Determine the (X, Y) coordinate at the center of the cell enclosing the given text.  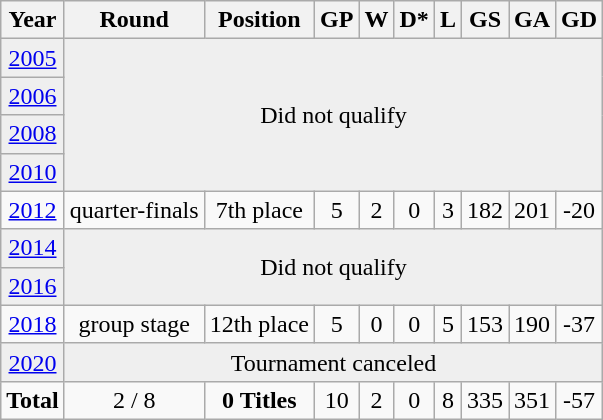
7th place (259, 210)
8 (448, 400)
2 / 8 (134, 400)
0 Titles (259, 400)
Round (134, 20)
190 (532, 324)
GS (484, 20)
Tournament canceled (333, 362)
2006 (33, 96)
335 (484, 400)
2008 (33, 134)
2005 (33, 58)
GP (337, 20)
L (448, 20)
-57 (580, 400)
-20 (580, 210)
group stage (134, 324)
-37 (580, 324)
2018 (33, 324)
3 (448, 210)
Total (33, 400)
GD (580, 20)
Year (33, 20)
W (376, 20)
2012 (33, 210)
10 (337, 400)
Position (259, 20)
D* (414, 20)
351 (532, 400)
GA (532, 20)
2010 (33, 172)
2014 (33, 248)
153 (484, 324)
2020 (33, 362)
2016 (33, 286)
quarter-finals (134, 210)
182 (484, 210)
12th place (259, 324)
201 (532, 210)
